For the text-containing cell, return its midpoint in (X, Y) coordinate format. 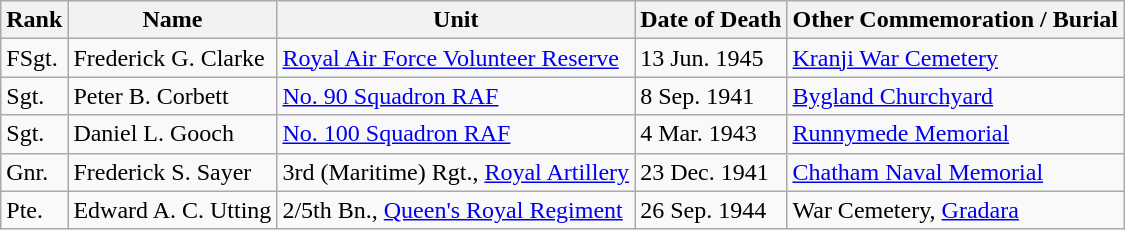
No. 100 Squadron RAF (456, 134)
26 Sep. 1944 (711, 210)
FSgt. (34, 58)
Daniel L. Gooch (172, 134)
23 Dec. 1941 (711, 172)
2/5th Bn., Queen's Royal Regiment (456, 210)
Unit (456, 20)
Frederick G. Clarke (172, 58)
Frederick S. Sayer (172, 172)
4 Mar. 1943 (711, 134)
3rd (Maritime) Rgt., Royal Artillery (456, 172)
Pte. (34, 210)
No. 90 Squadron RAF (456, 96)
Rank (34, 20)
Name (172, 20)
Chatham Naval Memorial (956, 172)
War Cemetery, Gradara (956, 210)
Peter B. Corbett (172, 96)
Other Commemoration / Burial (956, 20)
Edward A. C. Utting (172, 210)
13 Jun. 1945 (711, 58)
Date of Death (711, 20)
Kranji War Cemetery (956, 58)
8 Sep. 1941 (711, 96)
Royal Air Force Volunteer Reserve (456, 58)
Gnr. (34, 172)
Bygland Churchyard (956, 96)
Runnymede Memorial (956, 134)
